Determine the (x, y) coordinate at the center of the cell enclosing the given text.  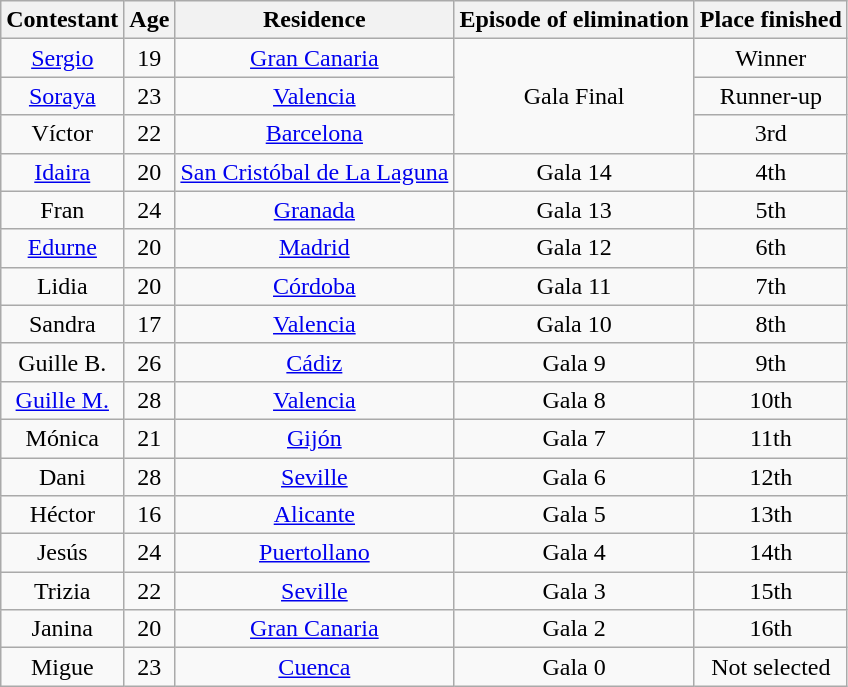
Gala 3 (574, 591)
Gala 10 (574, 324)
Gala 2 (574, 629)
Gala 6 (574, 477)
Jesús (62, 553)
Not selected (770, 667)
Córdoba (314, 286)
Puertollano (314, 553)
Gala 5 (574, 515)
Alicante (314, 515)
Guille M. (62, 400)
5th (770, 210)
21 (150, 438)
Guille B. (62, 362)
Idaira (62, 172)
San Cristóbal de La Laguna (314, 172)
Gala 0 (574, 667)
4th (770, 172)
15th (770, 591)
16th (770, 629)
Dani (62, 477)
Cádiz (314, 362)
26 (150, 362)
Fran (62, 210)
17 (150, 324)
Mónica (62, 438)
Trizia (62, 591)
Cuenca (314, 667)
Gala 14 (574, 172)
Granada (314, 210)
Héctor (62, 515)
Sergio (62, 58)
Gala 4 (574, 553)
Edurne (62, 248)
Migue (62, 667)
Contestant (62, 20)
Place finished (770, 20)
Runner-up (770, 96)
Residence (314, 20)
Gala 12 (574, 248)
10th (770, 400)
Víctor (62, 134)
Soraya (62, 96)
Lidia (62, 286)
Janina (62, 629)
11th (770, 438)
Gala 11 (574, 286)
9th (770, 362)
Madrid (314, 248)
19 (150, 58)
Winner (770, 58)
16 (150, 515)
8th (770, 324)
Gala 8 (574, 400)
Gala 13 (574, 210)
6th (770, 248)
Age (150, 20)
Episode of elimination (574, 20)
Gijón (314, 438)
Barcelona (314, 134)
14th (770, 553)
Gala 7 (574, 438)
Sandra (62, 324)
13th (770, 515)
Gala Final (574, 96)
3rd (770, 134)
12th (770, 477)
Gala 9 (574, 362)
7th (770, 286)
